Scan for the cell matching the given text and deliver its (X, Y) coordinate at center. 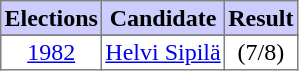
Result (260, 18)
(7/8) (260, 52)
Candidate (164, 18)
Elections (52, 18)
1982 (52, 52)
Helvi Sipilä (164, 52)
